Find where the given text appears and provide that cell's center as [X, Y] coordinate. 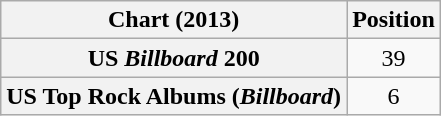
Position [394, 20]
39 [394, 58]
US Top Rock Albums (Billboard) [174, 96]
US Billboard 200 [174, 58]
6 [394, 96]
Chart (2013) [174, 20]
